Pinpoint the cell where the given text exists, returning its [x, y] midpoint coordinate. 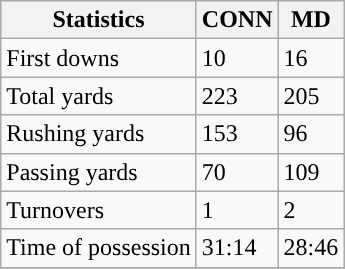
16 [311, 58]
Rushing yards [99, 134]
Passing yards [99, 172]
96 [311, 134]
109 [311, 172]
223 [237, 96]
First downs [99, 58]
2 [311, 210]
Turnovers [99, 210]
CONN [237, 20]
31:14 [237, 248]
205 [311, 96]
Time of possession [99, 248]
70 [237, 172]
Statistics [99, 20]
153 [237, 134]
10 [237, 58]
Total yards [99, 96]
MD [311, 20]
1 [237, 210]
28:46 [311, 248]
